Capture the cell that displays the provided text and extract its (x, y) central coordinate. 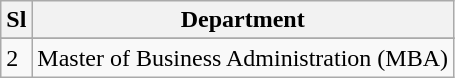
2 (16, 58)
Department (243, 20)
Sl (16, 20)
Master of Business Administration (MBA) (243, 58)
